Search for the cell housing the specified text and yield its (x, y) center coordinate. 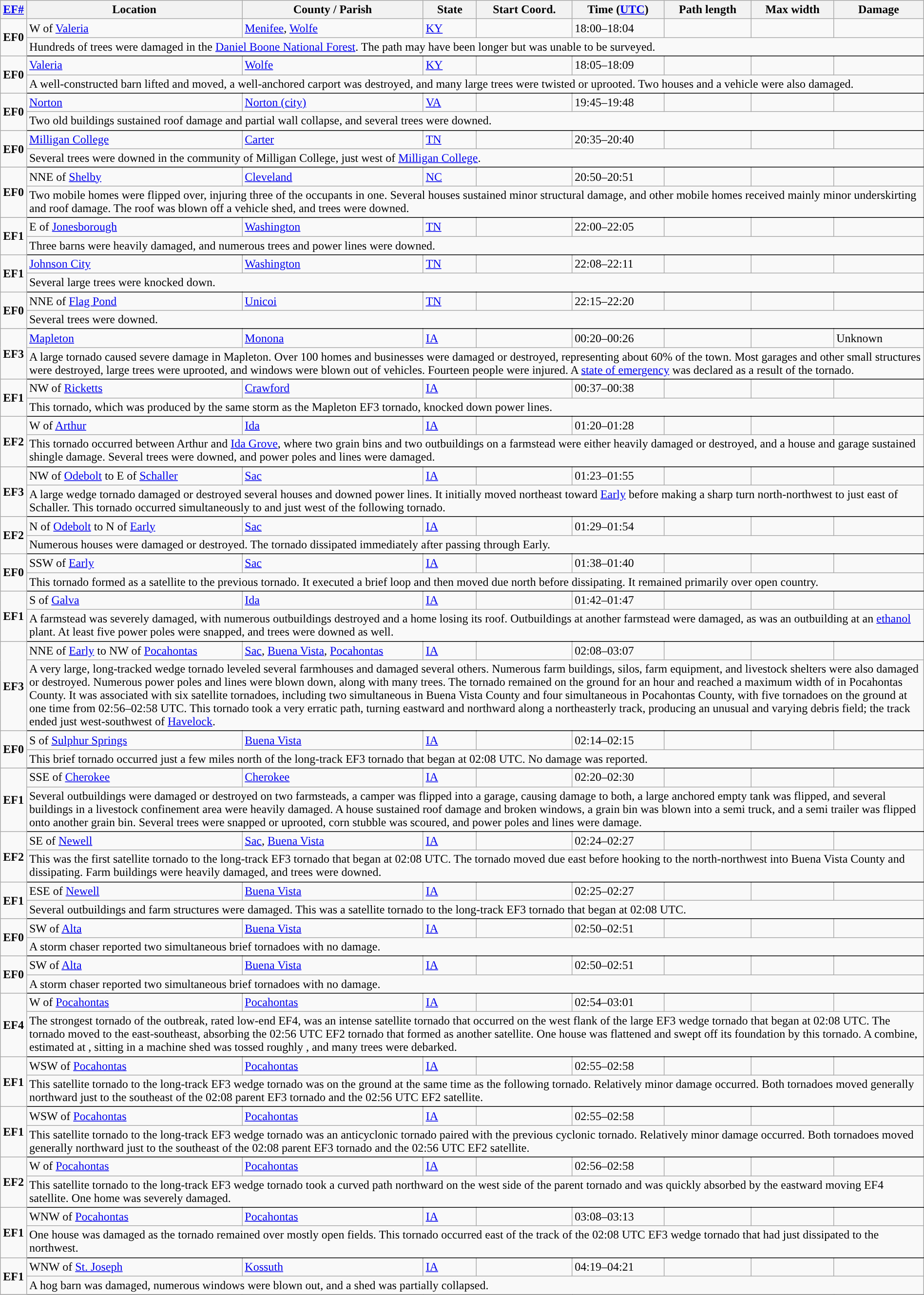
02:25–02:27 (618, 891)
This brief tornado occurred just a few miles north of the long-track EF3 tornado that began at 02:08 UTC. No damage was reported. (475, 759)
01:23–01:55 (618, 476)
Location (134, 10)
W of Arthur (134, 425)
22:08–22:11 (618, 264)
VA (450, 102)
01:38–01:40 (618, 563)
Numerous houses were damaged or destroyed. The tornado dissipated immediately after passing through Early. (475, 544)
02:54–03:01 (618, 1003)
18:05–18:09 (618, 65)
Two old buildings sustained roof damage and partial wall collapse, and several trees were downed. (475, 121)
00:20–00:26 (618, 338)
NC (450, 176)
Monona (332, 338)
EF4 (14, 1025)
04:19–04:21 (618, 1267)
S of Galva (134, 600)
Sac, Buena Vista (332, 841)
Max width (792, 10)
Time (UTC) (618, 10)
NW of Ricketts (134, 388)
20:50–20:51 (618, 176)
E of Jonesborough (134, 227)
Kossuth (332, 1267)
Damage (879, 10)
S of Sulphur Springs (134, 740)
01:20–01:28 (618, 425)
N of Odebolt to N of Early (134, 526)
Milligan College (134, 139)
02:24–02:27 (618, 841)
Hundreds of trees were damaged in the Daniel Boone National Forest. The path may have been longer but was unable to be surveyed. (475, 47)
01:42–01:47 (618, 600)
County / Parish (332, 10)
Crawford (332, 388)
Sac, Buena Vista, Pocahontas (332, 651)
Johnson City (134, 264)
Wolfe (332, 65)
Path length (708, 10)
NNE of Flag Pond (134, 301)
State (450, 10)
SE of Newell (134, 841)
A hog barn was damaged, numerous windows were blown out, and a shed was partially collapsed. (475, 1285)
19:45–19:48 (618, 102)
EF# (14, 10)
Unknown (879, 338)
Cleveland (332, 176)
Carter (332, 139)
01:29–01:54 (618, 526)
Start Coord. (524, 10)
Several trees were downed in the community of Milligan College, just west of Milligan College. (475, 158)
02:14–02:15 (618, 740)
22:00–22:05 (618, 227)
WNW of Pocahontas (134, 1217)
Mapleton (134, 338)
NNE of Early to NW of Pocahontas (134, 651)
SSW of Early (134, 563)
SSE of Cherokee (134, 777)
This tornado, which was produced by the same storm as the Mapleton EF3 tornado, knocked down power lines. (475, 407)
Valeria (134, 65)
Menifee, Wolfe (332, 28)
20:35–20:40 (618, 139)
02:56–02:58 (618, 1166)
ESE of Newell (134, 891)
22:15–22:20 (618, 301)
WNW of St. Joseph (134, 1267)
NNE of Shelby (134, 176)
00:37–00:38 (618, 388)
Norton (134, 102)
Norton (city) (332, 102)
W of Valeria (134, 28)
Cherokee (332, 777)
NW of Odebolt to E of Schaller (134, 476)
Unicoi (332, 301)
Several large trees were knocked down. (475, 283)
02:08–03:07 (618, 651)
18:00–18:04 (618, 28)
Several trees were downed. (475, 320)
03:08–03:13 (618, 1217)
Several outbuildings and farm structures were damaged. This was a satellite tornado to the long-track EF3 tornado that began at 02:08 UTC. (475, 909)
Three barns were heavily damaged, and numerous trees and power lines were downed. (475, 245)
02:20–02:30 (618, 777)
